Return the (X, Y) coordinate for the center point of the cell that contains the specified text.  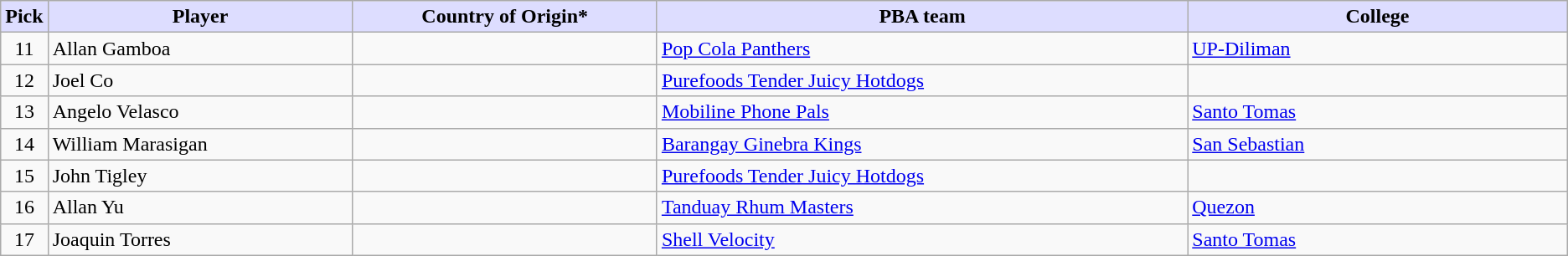
13 (24, 112)
17 (24, 239)
UP-Diliman (1377, 49)
Joel Co (200, 80)
12 (24, 80)
Allan Yu (200, 207)
Barangay Ginebra Kings (921, 144)
Shell Velocity (921, 239)
Player (200, 17)
Tanduay Rhum Masters (921, 207)
Joaquin Torres (200, 239)
Pop Cola Panthers (921, 49)
John Tigley (200, 176)
College (1377, 17)
Allan Gamboa (200, 49)
PBA team (921, 17)
11 (24, 49)
San Sebastian (1377, 144)
15 (24, 176)
Pick (24, 17)
Mobiline Phone Pals (921, 112)
16 (24, 207)
William Marasigan (200, 144)
14 (24, 144)
Angelo Velasco (200, 112)
Country of Origin* (504, 17)
Quezon (1377, 207)
